Return the (x, y) coordinate for the center point of the cell that contains the specified text.  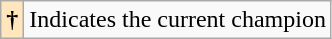
Indicates the current champion (178, 20)
† (12, 20)
